Return the (X, Y) coordinate for the center point of the cell that contains the specified text.  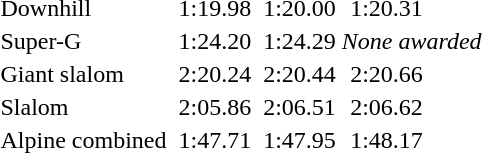
1:24.29 (300, 41)
2:20.24 (215, 74)
2:05.86 (215, 107)
1:24.20 (215, 41)
2:06.51 (300, 107)
2:20.44 (300, 74)
